From the cell containing the given text, extract its center point as (X, Y) coordinate. 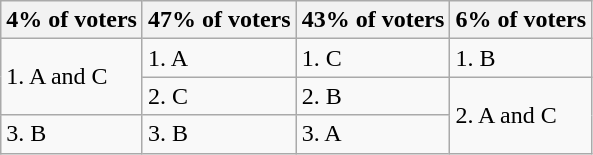
43% of voters (373, 20)
1. B (521, 58)
2. C (219, 96)
2. A and C (521, 115)
1. A and C (72, 77)
2. B (373, 96)
47% of voters (219, 20)
6% of voters (521, 20)
1. C (373, 58)
3. A (373, 134)
4% of voters (72, 20)
1. A (219, 58)
